Output the [x, y] coordinate of the center of the cell containing the given text.  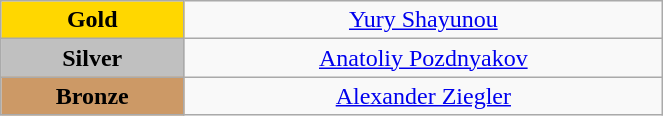
Anatoliy Pozdnyakov [424, 58]
Yury Shayunou [424, 20]
Silver [92, 58]
Gold [92, 20]
Bronze [92, 96]
Alexander Ziegler [424, 96]
